Detect which cell encompasses the target text, then output its (X, Y) center coordinate. 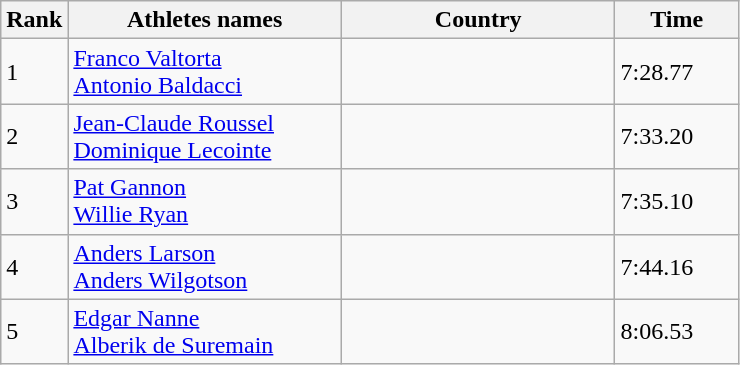
2 (34, 136)
7:35.10 (677, 202)
Time (677, 20)
Edgar NanneAlberik de Suremain (205, 332)
Rank (34, 20)
8:06.53 (677, 332)
7:28.77 (677, 72)
1 (34, 72)
4 (34, 266)
Anders LarsonAnders Wilgotson (205, 266)
Jean-Claude RousselDominique Lecointe (205, 136)
Athletes names (205, 20)
7:33.20 (677, 136)
Country (478, 20)
5 (34, 332)
Pat GannonWillie Ryan (205, 202)
7:44.16 (677, 266)
Franco ValtortaAntonio Baldacci (205, 72)
3 (34, 202)
